Pinpoint the cell where the given text exists, returning its [X, Y] midpoint coordinate. 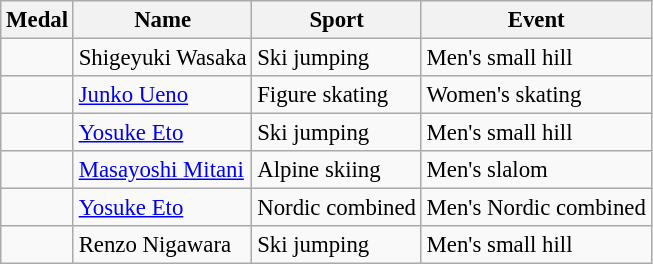
Shigeyuki Wasaka [162, 58]
Alpine skiing [336, 170]
Medal [38, 20]
Masayoshi Mitani [162, 170]
Men's slalom [536, 170]
Name [162, 20]
Nordic combined [336, 208]
Renzo Nigawara [162, 245]
Men's Nordic combined [536, 208]
Junko Ueno [162, 95]
Sport [336, 20]
Event [536, 20]
Figure skating [336, 95]
Women's skating [536, 95]
